Return (x, y) of the center of cell containing provided text 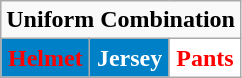
Jersey (130, 58)
Uniform Combination (121, 20)
Pants (204, 58)
Helmet (46, 58)
